Scan for the cell matching the given text and deliver its [X, Y] coordinate at center. 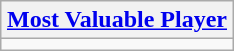
Most Valuable Player [116, 20]
